Scan for the cell matching the given text and deliver its (X, Y) coordinate at center. 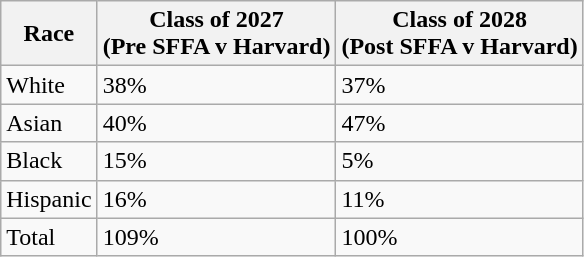
11% (460, 199)
Black (49, 161)
15% (216, 161)
Hispanic (49, 199)
White (49, 85)
Asian (49, 123)
37% (460, 85)
Class of 2027(Pre SFFA v Harvard) (216, 34)
Class of 2028(Post SFFA v Harvard) (460, 34)
16% (216, 199)
100% (460, 237)
40% (216, 123)
Race (49, 34)
47% (460, 123)
Total (49, 237)
38% (216, 85)
109% (216, 237)
5% (460, 161)
